From the cell containing the given text, extract its center point as [x, y] coordinate. 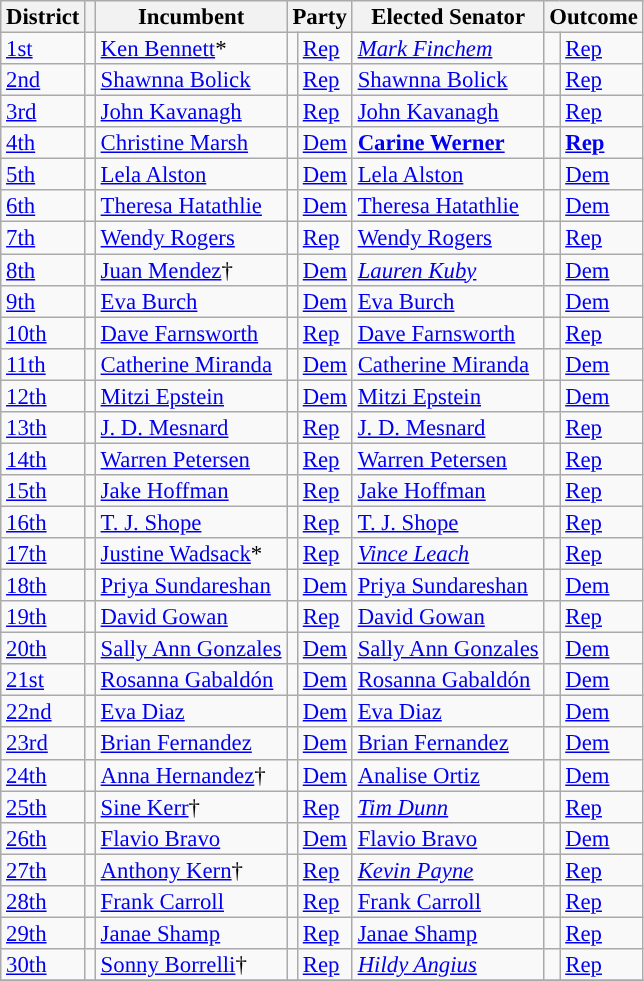
17th [43, 554]
Outcome [594, 17]
30th [43, 965]
27th [43, 870]
20th [43, 649]
Kevin Payne [448, 870]
Incumbent [191, 17]
Sine Kerr† [191, 807]
Hildy Angius [448, 965]
Justine Wadsack* [191, 554]
16th [43, 522]
26th [43, 838]
Analise Ortiz [448, 775]
Vince Leach [448, 554]
10th [43, 333]
19th [43, 617]
21st [43, 680]
Christine Marsh [191, 143]
Party [320, 17]
Mark Finchem [448, 49]
18th [43, 586]
22nd [43, 712]
4th [43, 143]
11th [43, 364]
8th [43, 270]
28th [43, 902]
5th [43, 175]
Juan Mendez† [191, 270]
29th [43, 933]
23rd [43, 744]
14th [43, 459]
Elected Senator [448, 17]
Lauren Kuby [448, 270]
13th [43, 428]
25th [43, 807]
Ken Bennett* [191, 49]
Sonny Borrelli† [191, 965]
7th [43, 238]
9th [43, 301]
Tim Dunn [448, 807]
District [43, 17]
6th [43, 206]
Carine Werner [448, 143]
24th [43, 775]
12th [43, 396]
Anthony Kern† [191, 870]
3rd [43, 112]
Anna Hernandez† [191, 775]
2nd [43, 80]
1st [43, 49]
15th [43, 491]
